Identify which cell holds the provided text, then report its [X, Y] central coordinate. 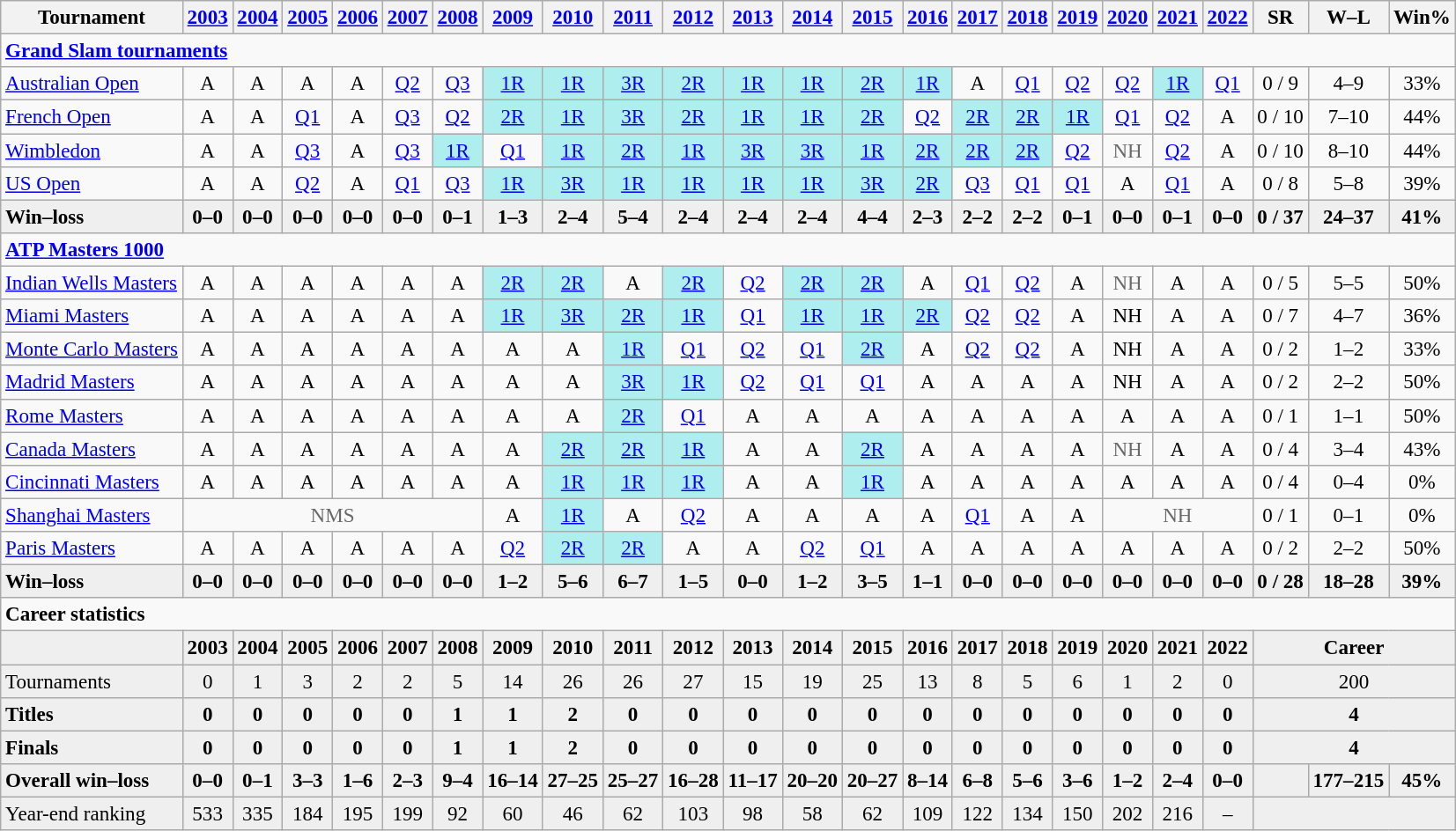
202 [1127, 814]
92 [458, 814]
Tournament [92, 18]
Rome Masters [92, 415]
27–25 [573, 781]
Australian Open [92, 84]
25 [872, 681]
Win% [1423, 18]
4–4 [872, 217]
Shanghai Masters [92, 515]
3–6 [1078, 781]
8 [978, 681]
Overall win–loss [92, 781]
0 / 5 [1281, 283]
– [1228, 814]
3–3 [308, 781]
20–27 [872, 781]
20–20 [812, 781]
1–3 [513, 217]
19 [812, 681]
216 [1177, 814]
43% [1423, 449]
9–4 [458, 781]
Career statistics [728, 614]
7–10 [1348, 117]
French Open [92, 117]
122 [978, 814]
6 [1078, 681]
SR [1281, 18]
Grand Slam tournaments [728, 51]
8–10 [1348, 151]
195 [358, 814]
Career [1354, 648]
27 [693, 681]
24–37 [1348, 217]
1–5 [693, 582]
103 [693, 814]
0 / 9 [1281, 84]
60 [513, 814]
NMS [333, 515]
14 [513, 681]
25–27 [632, 781]
4–9 [1348, 84]
Indian Wells Masters [92, 283]
45% [1423, 781]
6–7 [632, 582]
Madrid Masters [92, 383]
3–5 [872, 582]
5–5 [1348, 283]
335 [257, 814]
8–14 [928, 781]
Wimbledon [92, 151]
Cincinnati Masters [92, 482]
184 [308, 814]
3 [308, 681]
0 / 28 [1281, 582]
3–4 [1348, 449]
16–28 [693, 781]
Paris Masters [92, 548]
109 [928, 814]
US Open [92, 184]
200 [1354, 681]
0–4 [1348, 482]
0 / 7 [1281, 316]
177–215 [1348, 781]
5–4 [632, 217]
18–28 [1348, 582]
W–L [1348, 18]
Finals [92, 747]
533 [208, 814]
98 [752, 814]
4–7 [1348, 316]
36% [1423, 316]
0 / 8 [1281, 184]
16–14 [513, 781]
1–6 [358, 781]
134 [1027, 814]
199 [407, 814]
Monte Carlo Masters [92, 349]
6–8 [978, 781]
15 [752, 681]
58 [812, 814]
46 [573, 814]
Year-end ranking [92, 814]
13 [928, 681]
Miami Masters [92, 316]
5–8 [1348, 184]
ATP Masters 1000 [728, 250]
150 [1078, 814]
Canada Masters [92, 449]
Titles [92, 715]
11–17 [752, 781]
0 / 37 [1281, 217]
Tournaments [92, 681]
41% [1423, 217]
